Find where the given text appears and provide that cell's center as (x, y) coordinate. 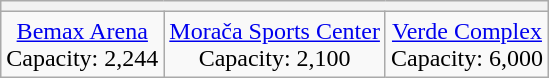
Bemax ArenaCapacity: 2,244 (82, 44)
Verde ComplexCapacity: 6,000 (466, 44)
Morača Sports CenterCapacity: 2,100 (275, 44)
